From the cell containing the given text, extract its center point as (X, Y) coordinate. 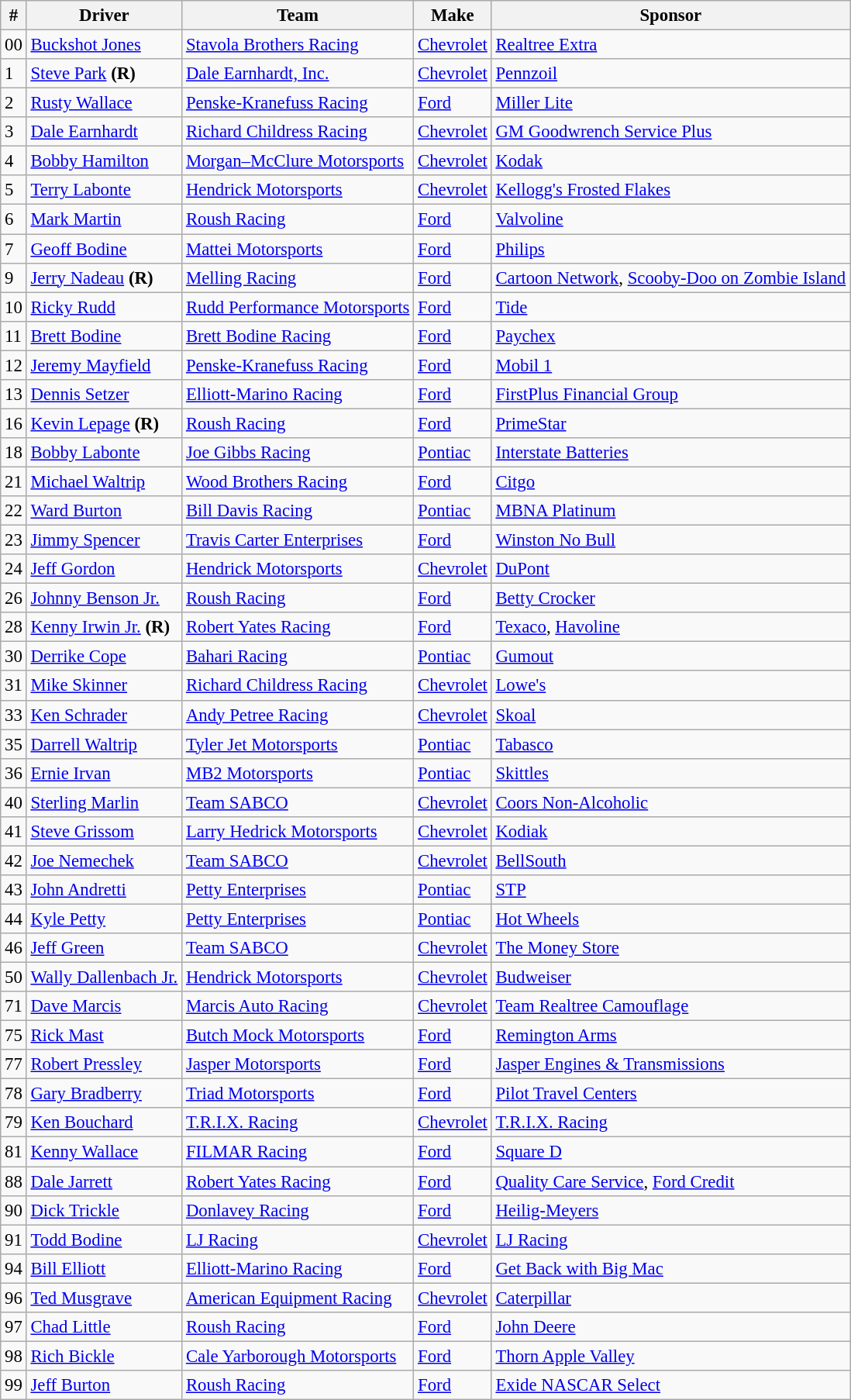
00 (14, 45)
28 (14, 627)
Rick Mast (104, 1036)
Joe Nemechek (104, 860)
Realtree Extra (670, 45)
FILMAR Racing (298, 1152)
GM Goodwrench Service Plus (670, 132)
STP (670, 890)
Bobby Hamilton (104, 161)
Coors Non-Alcoholic (670, 802)
Jimmy Spencer (104, 540)
77 (14, 1064)
Team Realtree Camouflage (670, 1006)
Heilig-Meyers (670, 1210)
Jeff Green (104, 948)
81 (14, 1152)
# (14, 16)
Kyle Petty (104, 919)
Philips (670, 249)
13 (14, 395)
6 (14, 219)
5 (14, 190)
Dick Trickle (104, 1210)
Team (298, 16)
Brett Bodine (104, 336)
Dale Jarrett (104, 1181)
Kellogg's Frosted Flakes (670, 190)
Betty Crocker (670, 598)
12 (14, 365)
Lowe's (670, 686)
16 (14, 423)
Sponsor (670, 16)
Gumout (670, 657)
Caterpillar (670, 1298)
Chad Little (104, 1327)
Pennzoil (670, 74)
Kevin Lepage (R) (104, 423)
1 (14, 74)
43 (14, 890)
23 (14, 540)
Darrell Waltrip (104, 744)
John Andretti (104, 890)
24 (14, 569)
Bahari Racing (298, 657)
78 (14, 1094)
Buckshot Jones (104, 45)
98 (14, 1356)
Make (453, 16)
Robert Pressley (104, 1064)
Steve Park (R) (104, 74)
Ward Burton (104, 511)
26 (14, 598)
33 (14, 715)
Jasper Motorsports (298, 1064)
Jeff Gordon (104, 569)
Kenny Irwin Jr. (R) (104, 627)
Todd Bodine (104, 1240)
96 (14, 1298)
DuPont (670, 569)
Joe Gibbs Racing (298, 453)
Quality Care Service, Ford Credit (670, 1181)
Mike Skinner (104, 686)
Winston No Bull (670, 540)
Melling Racing (298, 278)
Tabasco (670, 744)
46 (14, 948)
Jeff Burton (104, 1385)
42 (14, 860)
75 (14, 1036)
Pilot Travel Centers (670, 1094)
88 (14, 1181)
21 (14, 481)
18 (14, 453)
Travis Carter Enterprises (298, 540)
9 (14, 278)
Bill Davis Racing (298, 511)
Wally Dallenbach Jr. (104, 978)
Jeremy Mayfield (104, 365)
79 (14, 1123)
Tide (670, 307)
PrimeStar (670, 423)
3 (14, 132)
Bill Elliott (104, 1268)
Citgo (670, 481)
Tyler Jet Motorsports (298, 744)
Kodak (670, 161)
Jasper Engines & Transmissions (670, 1064)
Rudd Performance Motorsports (298, 307)
Dennis Setzer (104, 395)
Stavola Brothers Racing (298, 45)
Butch Mock Motorsports (298, 1036)
7 (14, 249)
Kodiak (670, 832)
Geoff Bodine (104, 249)
Paychex (670, 336)
22 (14, 511)
Ken Bouchard (104, 1123)
BellSouth (670, 860)
Cale Yarborough Motorsports (298, 1356)
Michael Waltrip (104, 481)
MBNA Platinum (670, 511)
30 (14, 657)
Andy Petree Racing (298, 715)
Rusty Wallace (104, 103)
Get Back with Big Mac (670, 1268)
2 (14, 103)
Mobil 1 (670, 365)
Square D (670, 1152)
31 (14, 686)
Donlavey Racing (298, 1210)
Thorn Apple Valley (670, 1356)
41 (14, 832)
Triad Motorsports (298, 1094)
Marcis Auto Racing (298, 1006)
FirstPlus Financial Group (670, 395)
Ted Musgrave (104, 1298)
44 (14, 919)
Skittles (670, 773)
Brett Bodine Racing (298, 336)
Mattei Motorsports (298, 249)
Miller Lite (670, 103)
35 (14, 744)
Valvoline (670, 219)
50 (14, 978)
4 (14, 161)
Texaco, Havoline (670, 627)
94 (14, 1268)
Dave Marcis (104, 1006)
Bobby Labonte (104, 453)
99 (14, 1385)
Ernie Irvan (104, 773)
Exide NASCAR Select (670, 1385)
Mark Martin (104, 219)
11 (14, 336)
Kenny Wallace (104, 1152)
Budweiser (670, 978)
Dale Earnhardt (104, 132)
Cartoon Network, Scooby-Doo on Zombie Island (670, 278)
Morgan–McClure Motorsports (298, 161)
The Money Store (670, 948)
Ricky Rudd (104, 307)
Johnny Benson Jr. (104, 598)
Remington Arms (670, 1036)
Dale Earnhardt, Inc. (298, 74)
MB2 Motorsports (298, 773)
Skoal (670, 715)
36 (14, 773)
Driver (104, 16)
Ken Schrader (104, 715)
91 (14, 1240)
Steve Grissom (104, 832)
40 (14, 802)
Terry Labonte (104, 190)
Sterling Marlin (104, 802)
Hot Wheels (670, 919)
90 (14, 1210)
Derrike Cope (104, 657)
10 (14, 307)
Interstate Batteries (670, 453)
Rich Bickle (104, 1356)
Larry Hedrick Motorsports (298, 832)
Gary Bradberry (104, 1094)
Wood Brothers Racing (298, 481)
John Deere (670, 1327)
American Equipment Racing (298, 1298)
71 (14, 1006)
Jerry Nadeau (R) (104, 278)
97 (14, 1327)
